Pinpoint the cell where the given text exists, returning its (x, y) midpoint coordinate. 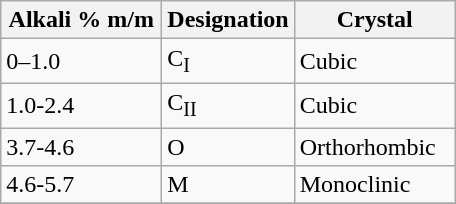
CI (228, 61)
CII (228, 105)
Crystal (374, 20)
1.0-2.4 (82, 105)
O (228, 147)
Alkali % m/m (82, 20)
Orthorhombic (374, 147)
0–1.0 (82, 61)
Monoclinic (374, 185)
3.7-4.6 (82, 147)
Designation (228, 20)
M (228, 185)
4.6-5.7 (82, 185)
